Detect which cell encompasses the target text, then output its (x, y) center coordinate. 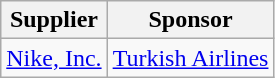
Sponsor (190, 20)
Nike, Inc. (54, 58)
Turkish Airlines (190, 58)
Supplier (54, 20)
